Identify which cell holds the provided text, then report its [X, Y] central coordinate. 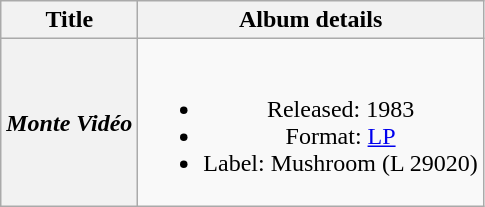
Monte Vidéo [70, 122]
Released: 1983Format: LPLabel: Mushroom (L 29020) [310, 122]
Title [70, 20]
Album details [310, 20]
